From the cell containing the given text, extract its center point as [x, y] coordinate. 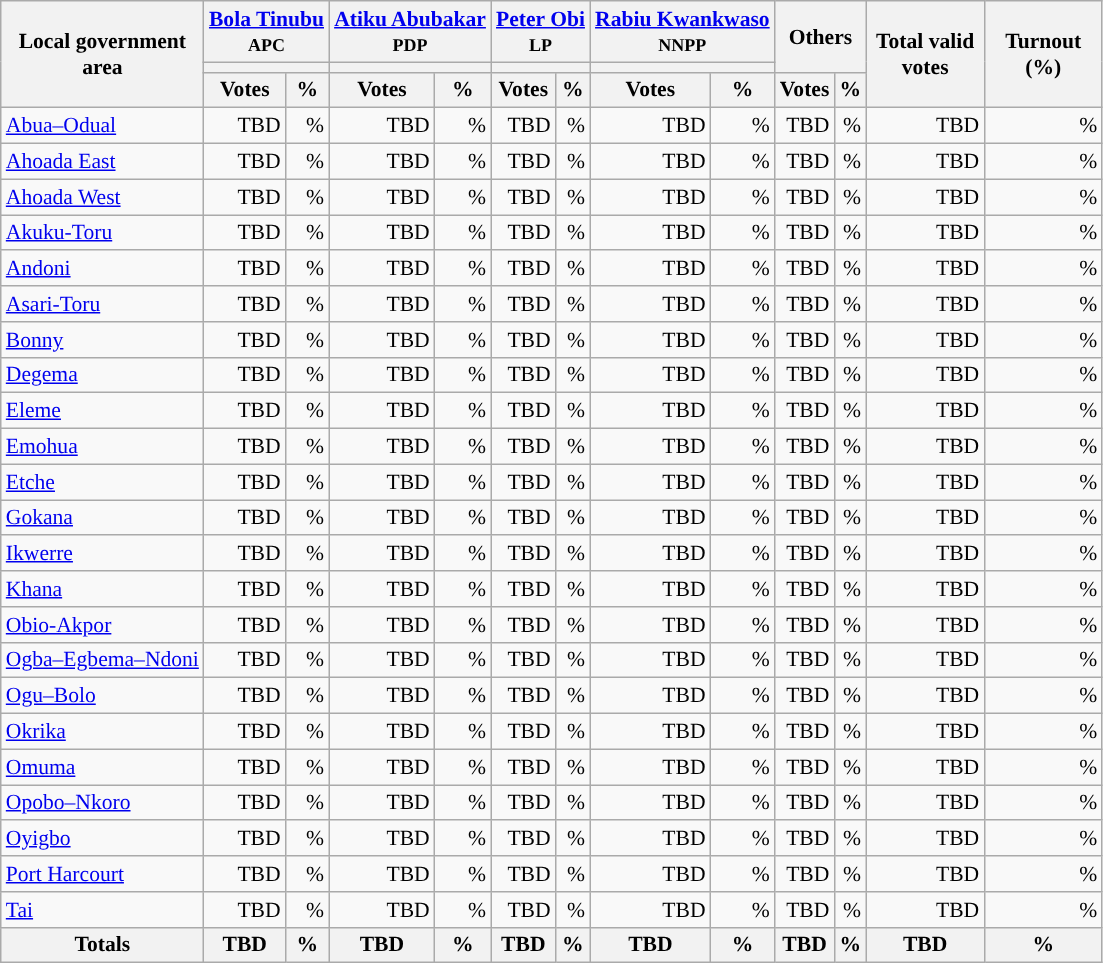
Obio-Akpor [102, 625]
Total valid votes [925, 54]
Port Harcourt [102, 874]
Peter ObiLP [540, 32]
Ahoada West [102, 197]
Okrika [102, 732]
Asari-Toru [102, 304]
Etche [102, 482]
Ikwerre [102, 554]
Ahoada East [102, 162]
Tai [102, 910]
Omuma [102, 767]
Gokana [102, 518]
Oyigbo [102, 839]
Abua–Odual [102, 126]
Eleme [102, 411]
Ogu–Bolo [102, 696]
Turnout (%) [1043, 54]
Opobo–Nkoro [102, 803]
Emohua [102, 447]
Bola TinubuAPC [266, 32]
Andoni [102, 269]
Others [820, 36]
Local government area [102, 54]
Atiku AbubakarPDP [410, 32]
Khana [102, 589]
Akuku-Toru [102, 233]
Rabiu KwankwasoNNPP [682, 32]
Bonny [102, 340]
Totals [102, 945]
Ogba–Egbema–Ndoni [102, 660]
Degema [102, 375]
